Locate the cell with the specified text and output its (X, Y) center coordinate. 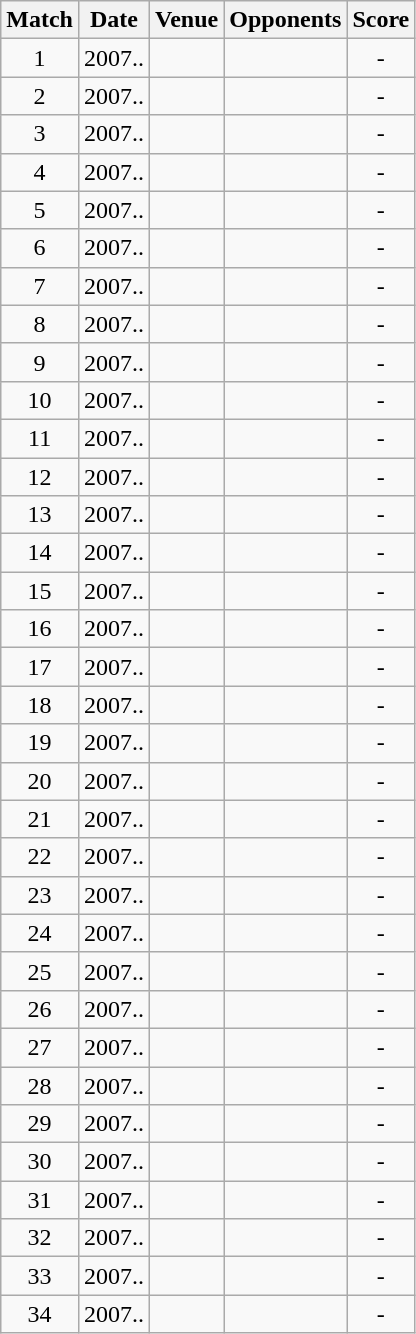
Match (40, 20)
5 (40, 210)
27 (40, 1047)
Venue (187, 20)
23 (40, 895)
18 (40, 705)
28 (40, 1085)
25 (40, 971)
34 (40, 1314)
13 (40, 515)
20 (40, 781)
24 (40, 933)
7 (40, 286)
1 (40, 58)
22 (40, 857)
10 (40, 400)
33 (40, 1276)
8 (40, 324)
2 (40, 96)
32 (40, 1238)
21 (40, 819)
16 (40, 629)
31 (40, 1200)
11 (40, 438)
Date (114, 20)
15 (40, 591)
Score (381, 20)
17 (40, 667)
3 (40, 134)
19 (40, 743)
12 (40, 477)
6 (40, 248)
14 (40, 553)
4 (40, 172)
26 (40, 1009)
29 (40, 1124)
30 (40, 1162)
9 (40, 362)
Opponents (286, 20)
